Determine the [X, Y] coordinate at the center of the cell enclosing the given text.  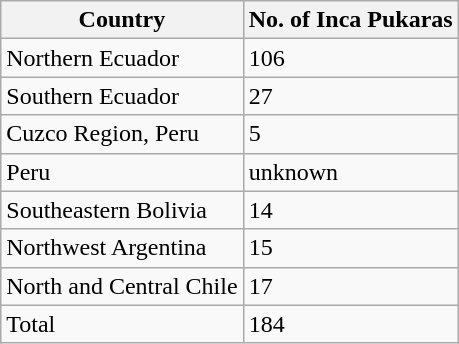
Cuzco Region, Peru [122, 134]
Country [122, 20]
15 [350, 248]
27 [350, 96]
No. of Inca Pukaras [350, 20]
17 [350, 286]
184 [350, 324]
Peru [122, 172]
Northwest Argentina [122, 248]
Southern Ecuador [122, 96]
Southeastern Bolivia [122, 210]
14 [350, 210]
5 [350, 134]
106 [350, 58]
Total [122, 324]
unknown [350, 172]
Northern Ecuador [122, 58]
North and Central Chile [122, 286]
